Extract the [x, y] coordinate from the center of the cell holding the provided text.  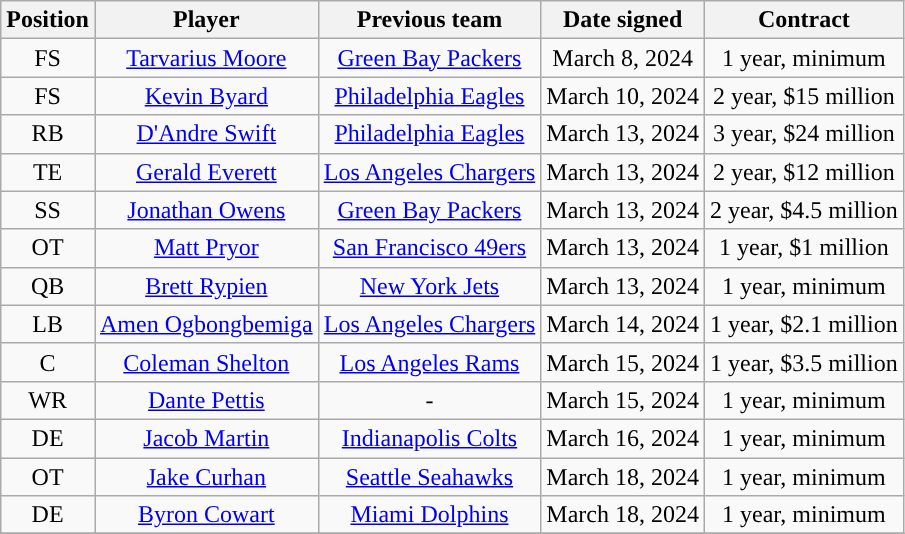
Gerald Everett [206, 172]
WR [48, 400]
Amen Ogbongbemiga [206, 324]
Miami Dolphins [430, 515]
Jonathan Owens [206, 210]
C [48, 362]
Jacob Martin [206, 438]
1 year, $2.1 million [804, 324]
Contract [804, 20]
TE [48, 172]
Matt Pryor [206, 248]
D'Andre Swift [206, 134]
Dante Pettis [206, 400]
March 10, 2024 [623, 96]
Player [206, 20]
LB [48, 324]
Jake Curhan [206, 477]
- [430, 400]
San Francisco 49ers [430, 248]
1 year, $3.5 million [804, 362]
Tarvarius Moore [206, 58]
Previous team [430, 20]
New York Jets [430, 286]
Brett Rypien [206, 286]
March 8, 2024 [623, 58]
Coleman Shelton [206, 362]
SS [48, 210]
2 year, $12 million [804, 172]
2 year, $15 million [804, 96]
Los Angeles Rams [430, 362]
Seattle Seahawks [430, 477]
March 16, 2024 [623, 438]
Position [48, 20]
1 year, $1 million [804, 248]
2 year, $4.5 million [804, 210]
March 14, 2024 [623, 324]
RB [48, 134]
Date signed [623, 20]
QB [48, 286]
Byron Cowart [206, 515]
Kevin Byard [206, 96]
Indianapolis Colts [430, 438]
3 year, $24 million [804, 134]
